Extract the (X, Y) coordinate from the center of the cell holding the provided text.  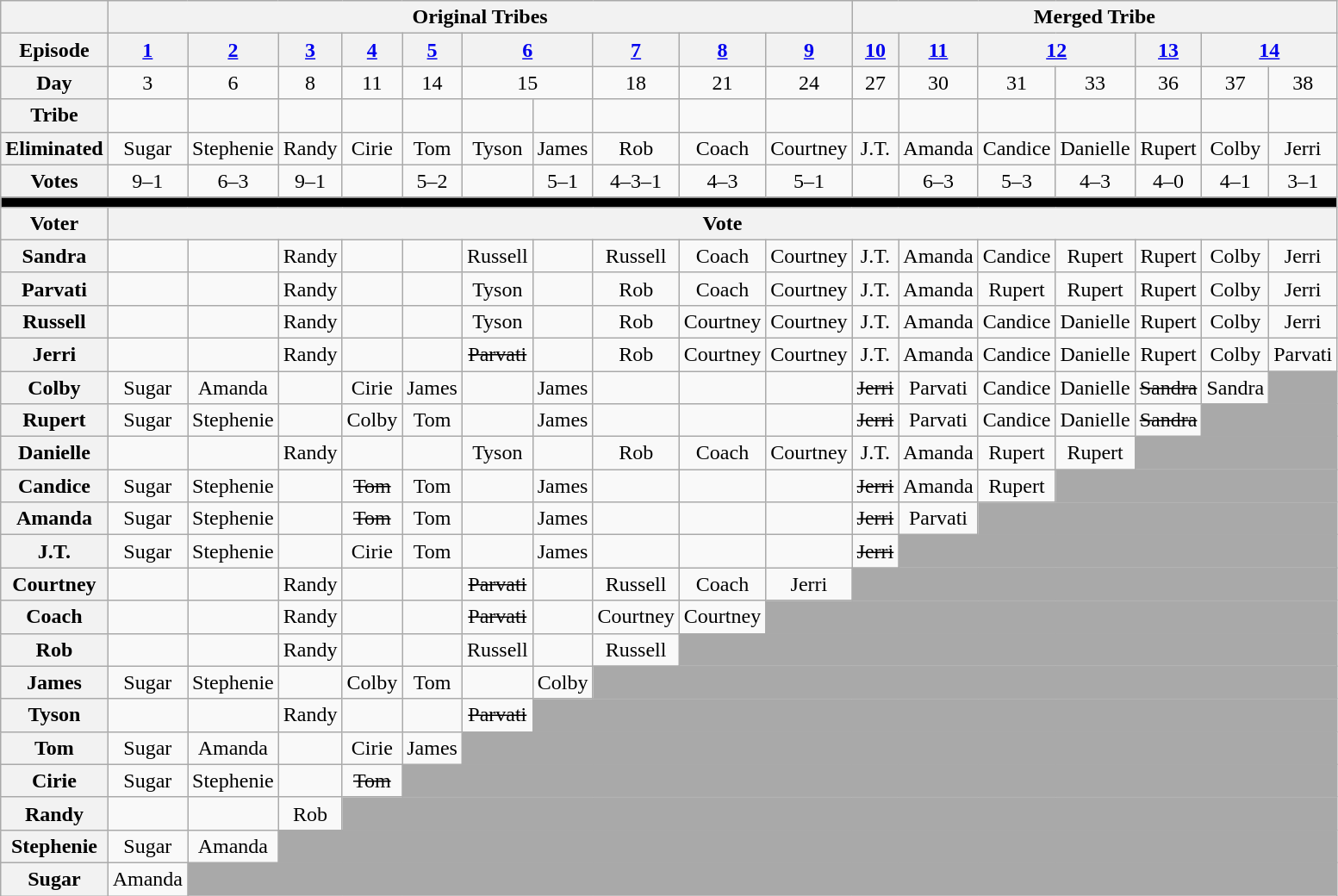
24 (809, 83)
5–2 (433, 181)
Votes (54, 181)
4–0 (1168, 181)
Original Tribes (480, 17)
5 (433, 50)
Day (54, 83)
9 (809, 50)
Vote (722, 223)
21 (722, 83)
Voter (54, 223)
3–1 (1303, 181)
38 (1303, 83)
12 (1056, 50)
Merged Tribe (1094, 17)
15 (527, 83)
4–3–1 (636, 181)
37 (1235, 83)
Eliminated (54, 148)
4 (372, 50)
10 (875, 50)
4–1 (1235, 181)
2 (233, 50)
13 (1168, 50)
Episode (54, 50)
30 (938, 83)
7 (636, 50)
33 (1095, 83)
27 (875, 83)
18 (636, 83)
5–3 (1017, 181)
31 (1017, 83)
36 (1168, 83)
1 (147, 50)
Tribe (54, 115)
